Pinpoint the cell where the given text exists, returning its (x, y) midpoint coordinate. 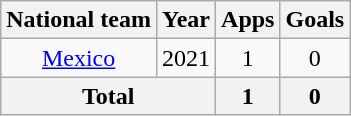
Mexico (79, 58)
Year (186, 20)
Total (108, 96)
Goals (315, 20)
National team (79, 20)
Apps (248, 20)
2021 (186, 58)
